For the text-containing cell, return its midpoint in [x, y] coordinate format. 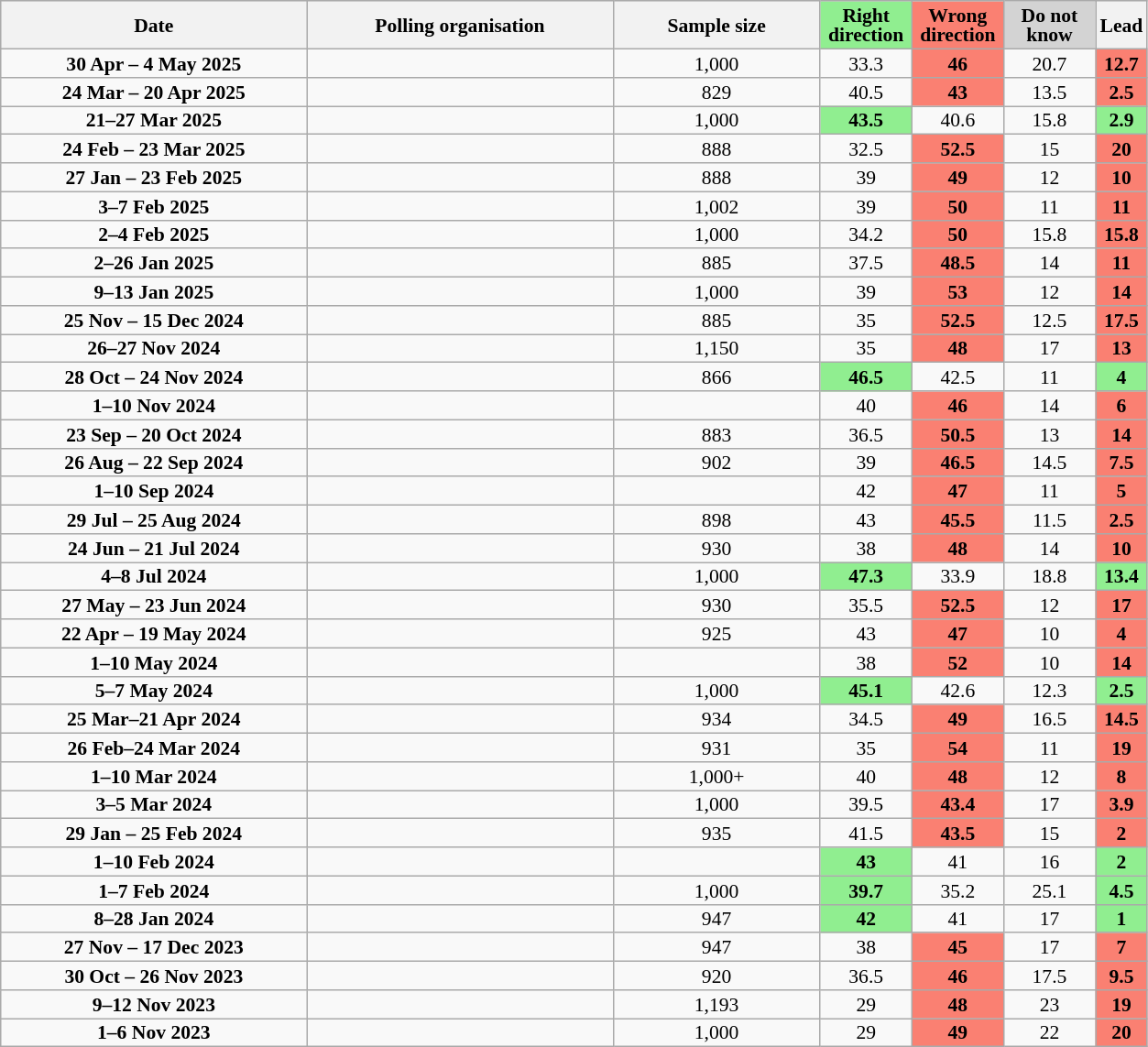
Polling organisation [460, 25]
23 Sep – 20 Oct 2024 [154, 434]
8–28 Jan 2024 [154, 918]
45.1 [866, 691]
2.9 [1121, 121]
4–8 Jul 2024 [154, 577]
21–27 Mar 2025 [154, 121]
45 [957, 947]
9.5 [1121, 976]
40.5 [866, 92]
13.4 [1121, 577]
20.7 [1049, 64]
33.9 [957, 577]
8 [1121, 777]
12.7 [1121, 64]
27 Nov – 17 Dec 2023 [154, 947]
16 [1049, 861]
33.3 [866, 64]
2–26 Jan 2025 [154, 264]
45.5 [957, 520]
1,000+ [716, 777]
898 [716, 520]
50.5 [957, 434]
12.3 [1049, 691]
35.5 [866, 605]
37.5 [866, 264]
1–10 Sep 2024 [154, 491]
27 May – 23 Jun 2024 [154, 605]
883 [716, 434]
920 [716, 976]
9–13 Jan 2025 [154, 291]
902 [716, 462]
47.3 [866, 577]
5 [1121, 491]
35.2 [957, 890]
24 Feb – 23 Mar 2025 [154, 148]
Do not know [1049, 25]
26 Aug – 22 Sep 2024 [154, 462]
1–7 Feb 2024 [154, 890]
7 [1121, 947]
25 Nov – 15 Dec 2024 [154, 321]
30 Oct – 26 Nov 2023 [154, 976]
42.6 [957, 691]
7.5 [1121, 462]
42.5 [957, 377]
2–4 Feb 2025 [154, 234]
4.5 [1121, 890]
41.5 [866, 834]
1 [1121, 918]
16.5 [1049, 720]
1–10 Feb 2024 [154, 861]
54 [957, 747]
Lead [1121, 25]
24 Jun – 21 Jul 2024 [154, 548]
43.4 [957, 804]
39.5 [866, 804]
829 [716, 92]
24 Mar – 20 Apr 2025 [154, 92]
Date [154, 25]
866 [716, 377]
Sample size [716, 25]
1–10 May 2024 [154, 661]
3.9 [1121, 804]
39.7 [866, 890]
1–10 Nov 2024 [154, 405]
29 Jul – 25 Aug 2024 [154, 520]
28 Oct – 24 Nov 2024 [154, 377]
935 [716, 834]
53 [957, 291]
3–5 Mar 2024 [154, 804]
1–6 Nov 2023 [154, 1033]
30 Apr – 4 May 2025 [154, 64]
Wrong direction [957, 25]
48.5 [957, 264]
1,150 [716, 348]
5–7 May 2024 [154, 691]
6 [1121, 405]
34.5 [866, 720]
52 [957, 661]
18.8 [1049, 577]
1–10 Mar 2024 [154, 777]
32.5 [866, 148]
12.5 [1049, 321]
34.2 [866, 234]
25 Mar–21 Apr 2024 [154, 720]
26–27 Nov 2024 [154, 348]
22 Apr – 19 May 2024 [154, 634]
23 [1049, 1004]
9–12 Nov 2023 [154, 1004]
Right direction [866, 25]
27 Jan – 23 Feb 2025 [154, 178]
1,193 [716, 1004]
934 [716, 720]
29 Jan – 25 Feb 2024 [154, 834]
931 [716, 747]
22 [1049, 1033]
13.5 [1049, 92]
925 [716, 634]
40.6 [957, 121]
25.1 [1049, 890]
11.5 [1049, 520]
3–7 Feb 2025 [154, 205]
1,002 [716, 205]
26 Feb–24 Mar 2024 [154, 747]
